Detect which cell encompasses the target text, then output its (x, y) center coordinate. 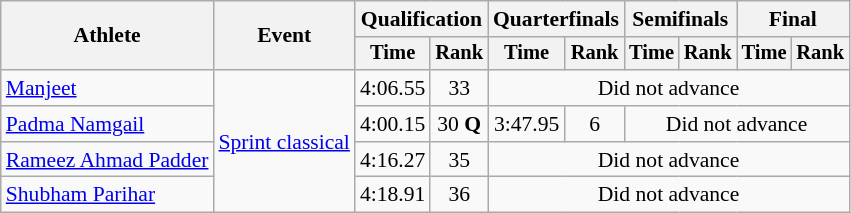
Shubham Parihar (108, 195)
6 (594, 124)
Quarterfinals (556, 19)
4:16.27 (392, 160)
4:06.55 (392, 88)
Event (284, 36)
4:18.91 (392, 195)
Rameez Ahmad Padder (108, 160)
Padma Namgail (108, 124)
Semifinals (680, 19)
4:00.15 (392, 124)
Qualification (422, 19)
3:47.95 (526, 124)
36 (459, 195)
Manjeet (108, 88)
35 (459, 160)
Athlete (108, 36)
Sprint classical (284, 141)
30 Q (459, 124)
Final (793, 19)
33 (459, 88)
